Return [x, y] of the center of cell containing provided text 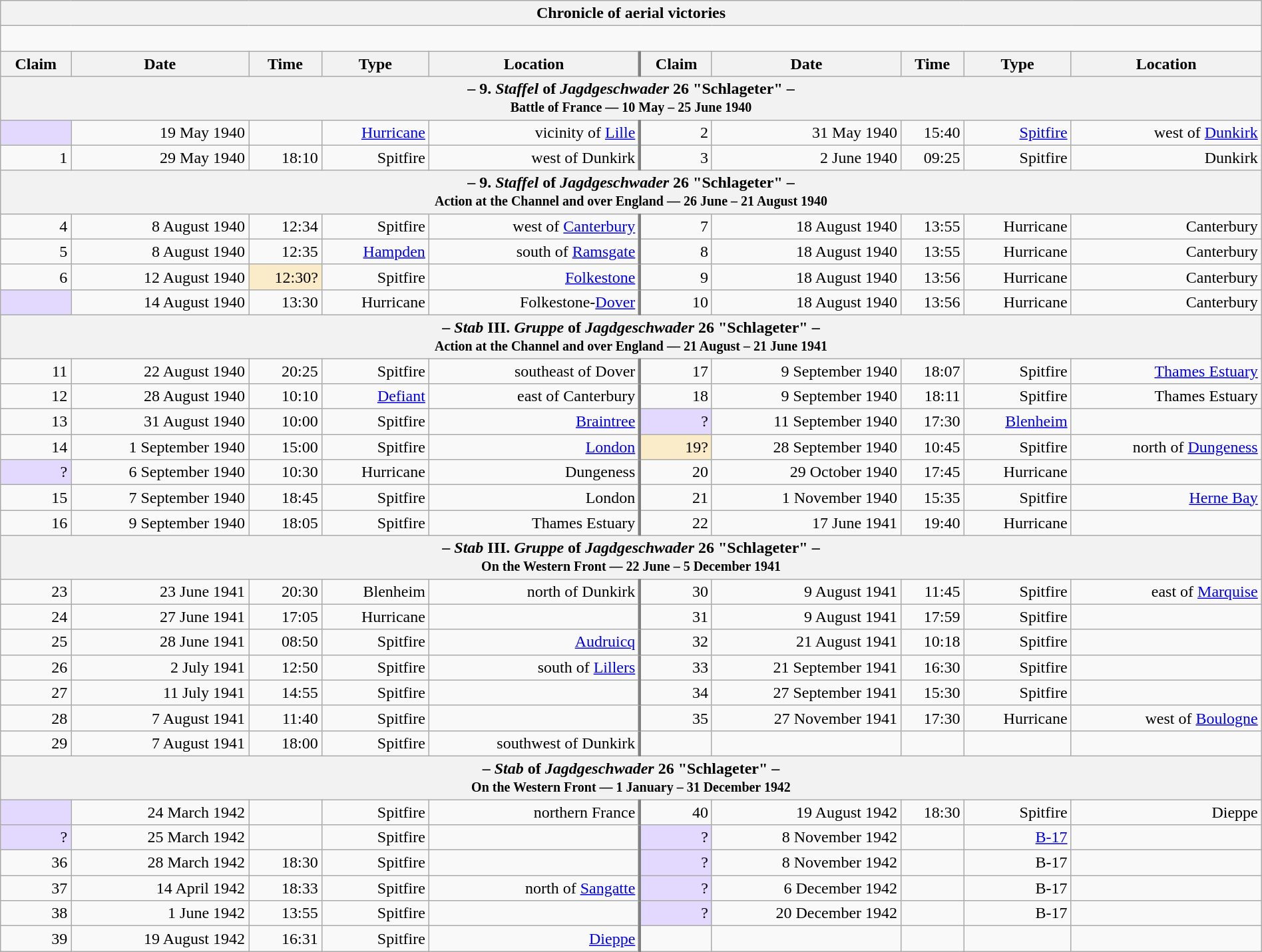
Dungeness [534, 472]
22 [676, 523]
13:30 [286, 302]
28 September 1940 [806, 447]
32 [676, 642]
28 June 1941 [160, 642]
14 August 1940 [160, 302]
12:30? [286, 277]
40 [676, 812]
33 [676, 667]
19:40 [933, 523]
17 [676, 371]
26 [36, 667]
36 [36, 863]
18:33 [286, 888]
Folkestone-Dover [534, 302]
28 March 1942 [160, 863]
21 September 1941 [806, 667]
11 September 1940 [806, 422]
18:07 [933, 371]
Braintree [534, 422]
– Stab of Jagdgeschwader 26 "Schlageter" –On the Western Front — 1 January – 31 December 1942 [631, 777]
29 [36, 743]
6 December 1942 [806, 888]
15:35 [933, 498]
north of Sangatte [534, 888]
5 [36, 251]
1 September 1940 [160, 447]
east of Marquise [1166, 591]
east of Canterbury [534, 397]
north of Dunkirk [534, 591]
20 December 1942 [806, 913]
12:35 [286, 251]
31 [676, 617]
38 [36, 913]
– 9. Staffel of Jagdgeschwader 26 "Schlageter" –Battle of France — 10 May – 25 June 1940 [631, 98]
09:25 [933, 158]
39 [36, 939]
southwest of Dunkirk [534, 743]
Chronicle of aerial victories [631, 13]
10 [676, 302]
2 June 1940 [806, 158]
18 [676, 397]
– Stab III. Gruppe of Jagdgeschwader 26 "Schlageter" –Action at the Channel and over England — 21 August – 21 June 1941 [631, 337]
27 November 1941 [806, 718]
11 July 1941 [160, 693]
30 [676, 591]
27 [36, 693]
6 September 1940 [160, 472]
14:55 [286, 693]
16 [36, 523]
3 [676, 158]
south of Lillers [534, 667]
7 September 1940 [160, 498]
29 May 1940 [160, 158]
28 August 1940 [160, 397]
31 May 1940 [806, 132]
14 April 1942 [160, 888]
12:50 [286, 667]
22 August 1940 [160, 371]
vicinity of Lille [534, 132]
18:00 [286, 743]
27 June 1941 [160, 617]
17:59 [933, 617]
south of Ramsgate [534, 251]
1 June 1942 [160, 913]
– 9. Staffel of Jagdgeschwader 26 "Schlageter" –Action at the Channel and over England — 26 June – 21 August 1940 [631, 192]
24 March 1942 [160, 812]
35 [676, 718]
16:30 [933, 667]
25 [36, 642]
11:40 [286, 718]
11 [36, 371]
16:31 [286, 939]
21 August 1941 [806, 642]
21 [676, 498]
southeast of Dover [534, 371]
2 [676, 132]
7 [676, 226]
14 [36, 447]
11:45 [933, 591]
Defiant [375, 397]
15:40 [933, 132]
2 July 1941 [160, 667]
23 June 1941 [160, 591]
31 August 1940 [160, 422]
29 October 1940 [806, 472]
Hampden [375, 251]
west of Boulogne [1166, 718]
23 [36, 591]
18:05 [286, 523]
Herne Bay [1166, 498]
15:00 [286, 447]
west of Canterbury [534, 226]
34 [676, 693]
19? [676, 447]
27 September 1941 [806, 693]
37 [36, 888]
8 [676, 251]
6 [36, 277]
25 March 1942 [160, 838]
18:45 [286, 498]
12 [36, 397]
10:30 [286, 472]
Dunkirk [1166, 158]
15 [36, 498]
1 November 1940 [806, 498]
17 June 1941 [806, 523]
10:00 [286, 422]
10:10 [286, 397]
17:45 [933, 472]
northern France [534, 812]
north of Dungeness [1166, 447]
Audruicq [534, 642]
15:30 [933, 693]
17:05 [286, 617]
20:30 [286, 591]
08:50 [286, 642]
10:18 [933, 642]
– Stab III. Gruppe of Jagdgeschwader 26 "Schlageter" –On the Western Front — 22 June – 5 December 1941 [631, 557]
20 [676, 472]
1 [36, 158]
12:34 [286, 226]
18:11 [933, 397]
18:10 [286, 158]
13 [36, 422]
24 [36, 617]
12 August 1940 [160, 277]
10:45 [933, 447]
20:25 [286, 371]
19 May 1940 [160, 132]
9 [676, 277]
4 [36, 226]
Folkestone [534, 277]
28 [36, 718]
